Pinpoint the cell where the given text exists, returning its [X, Y] midpoint coordinate. 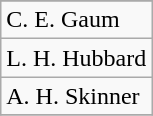
L. H. Hubbard [76, 58]
A. H. Skinner [76, 96]
C. E. Gaum [76, 20]
